Return [x, y] of the center of cell containing provided text 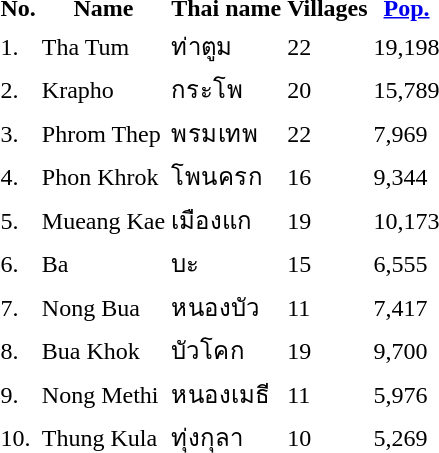
Tha Tum [103, 46]
Phrom Thep [103, 133]
บัวโคก [226, 350]
16 [328, 176]
Krapho [103, 90]
15 [328, 264]
Mueang Kae [103, 220]
บะ [226, 264]
Phon Khrok [103, 176]
กระโพ [226, 90]
หนองเมธี [226, 394]
เมืองแก [226, 220]
ท่าตูม [226, 46]
Bua Khok [103, 350]
โพนครก [226, 176]
Ba [103, 264]
พรมเทพ [226, 133]
หนองบัว [226, 307]
20 [328, 90]
Nong Methi [103, 394]
Nong Bua [103, 307]
